For the text-containing cell, return its midpoint in (X, Y) coordinate format. 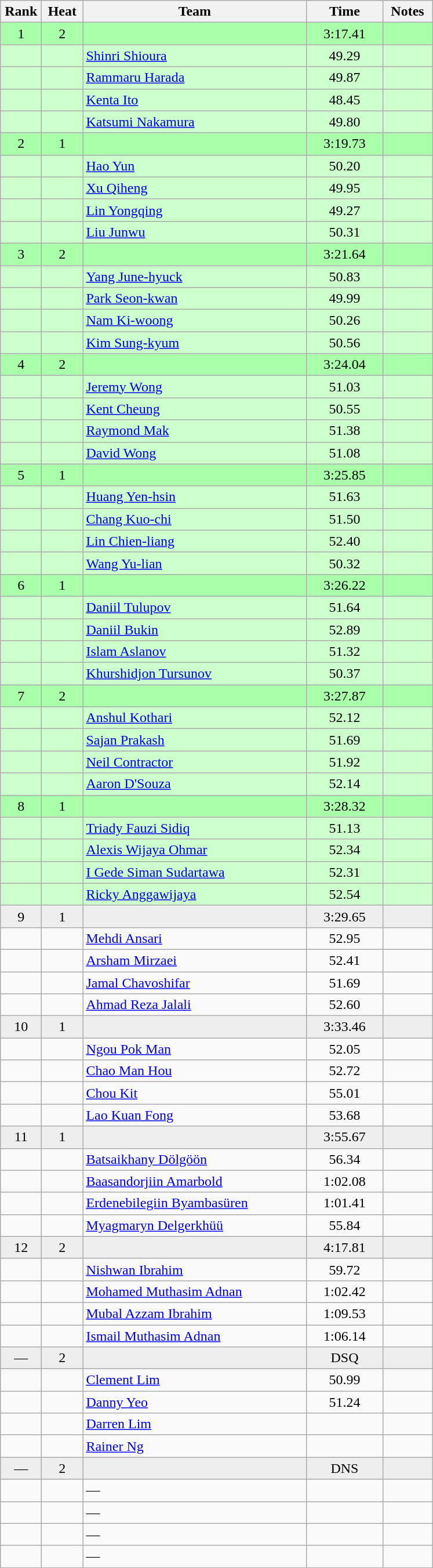
Heat (63, 12)
Kim Sung-kyum (195, 343)
50.55 (344, 409)
Park Seon-kwan (195, 299)
51.24 (344, 1402)
3:27.87 (344, 696)
3:29.65 (344, 916)
Jeremy Wong (195, 387)
51.64 (344, 607)
Lin Yongqing (195, 210)
50.83 (344, 277)
51.63 (344, 497)
3:55.67 (344, 1137)
Khurshidjon Tursunov (195, 674)
Myagmaryn Delgerkhüü (195, 1225)
50.20 (344, 166)
51.32 (344, 652)
David Wong (195, 453)
50.26 (344, 321)
7 (21, 696)
Ricky Anggawijaya (195, 894)
Katsumi Nakamura (195, 122)
Liu Junwu (195, 232)
3:21.64 (344, 254)
Triady Fauzi Sidiq (195, 828)
Chou Kit (195, 1093)
10 (21, 1027)
Chang Kuo-chi (195, 519)
52.12 (344, 718)
Mehdi Ansari (195, 938)
51.92 (344, 762)
51.13 (344, 828)
52.05 (344, 1049)
8 (21, 806)
Jamal Chavoshifar (195, 983)
Yang June-hyuck (195, 277)
1:01.41 (344, 1203)
52.40 (344, 541)
50.56 (344, 343)
Time (344, 12)
50.32 (344, 563)
52.54 (344, 894)
Rainer Ng (195, 1446)
Batsaikhany Dölgöön (195, 1159)
51.08 (344, 453)
9 (21, 916)
4:17.81 (344, 1247)
Kent Cheung (195, 409)
1:02.42 (344, 1291)
Hao Yun (195, 166)
Raymond Mak (195, 431)
Ngou Pok Man (195, 1049)
Alexis Wijaya Ohmar (195, 850)
DSQ (344, 1358)
52.31 (344, 872)
49.29 (344, 56)
Daniil Tulupov (195, 607)
51.38 (344, 431)
Islam Aslanov (195, 652)
5 (21, 475)
Lao Kuan Fong (195, 1115)
50.37 (344, 674)
I Gede Siman Sudartawa (195, 872)
3:19.73 (344, 144)
12 (21, 1247)
Neil Contractor (195, 762)
Lin Chien-liang (195, 541)
53.68 (344, 1115)
52.34 (344, 850)
Aaron D'Souza (195, 784)
3:17.41 (344, 34)
55.84 (344, 1225)
48.45 (344, 100)
52.60 (344, 1005)
49.27 (344, 210)
Nam Ki-woong (195, 321)
1:06.14 (344, 1335)
3:25.85 (344, 475)
Darren Lim (195, 1424)
51.50 (344, 519)
49.99 (344, 299)
52.41 (344, 960)
56.34 (344, 1159)
52.14 (344, 784)
Kenta Ito (195, 100)
51.03 (344, 387)
Arsham Mirzaei (195, 960)
Xu Qiheng (195, 188)
DNS (344, 1468)
6 (21, 585)
49.87 (344, 78)
11 (21, 1137)
3:28.32 (344, 806)
3:24.04 (344, 365)
Wang Yu-lian (195, 563)
52.95 (344, 938)
Notes (407, 12)
Daniil Bukin (195, 629)
Shinri Shioura (195, 56)
3:26.22 (344, 585)
1:02.08 (344, 1181)
50.99 (344, 1380)
Chao Man Hou (195, 1071)
Sajan Prakash (195, 740)
Rammaru Harada (195, 78)
Rank (21, 12)
49.95 (344, 188)
Clement Lim (195, 1380)
4 (21, 365)
52.72 (344, 1071)
Danny Yeo (195, 1402)
52.89 (344, 629)
55.01 (344, 1093)
Nishwan Ibrahim (195, 1269)
Ahmad Reza Jalali (195, 1005)
Mohamed Muthasim Adnan (195, 1291)
3 (21, 254)
1:09.53 (344, 1313)
Huang Yen-hsin (195, 497)
Mubal Azzam Ibrahim (195, 1313)
Erdenebilegiin Byambasüren (195, 1203)
Ismail Muthasim Adnan (195, 1335)
50.31 (344, 232)
Team (195, 12)
49.80 (344, 122)
59.72 (344, 1269)
Baasandorjiin Amarbold (195, 1181)
Anshul Kothari (195, 718)
3:33.46 (344, 1027)
